Return (X, Y) of the center of cell containing provided text 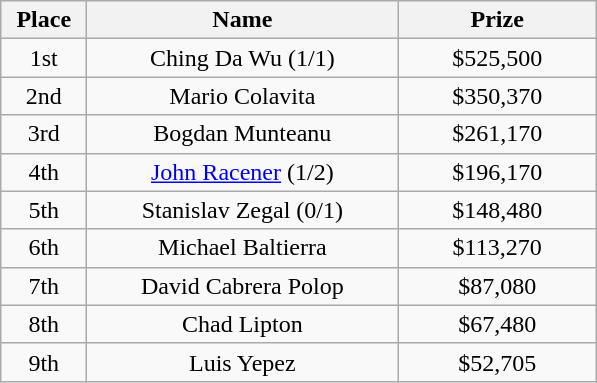
8th (44, 324)
Bogdan Munteanu (242, 134)
7th (44, 286)
1st (44, 58)
Luis Yepez (242, 362)
Name (242, 20)
$87,080 (498, 286)
$52,705 (498, 362)
4th (44, 172)
3rd (44, 134)
John Racener (1/2) (242, 172)
$67,480 (498, 324)
$525,500 (498, 58)
Place (44, 20)
Ching Da Wu (1/1) (242, 58)
Chad Lipton (242, 324)
Prize (498, 20)
$148,480 (498, 210)
$113,270 (498, 248)
5th (44, 210)
David Cabrera Polop (242, 286)
Stanislav Zegal (0/1) (242, 210)
Michael Baltierra (242, 248)
Mario Colavita (242, 96)
2nd (44, 96)
6th (44, 248)
$350,370 (498, 96)
$261,170 (498, 134)
$196,170 (498, 172)
9th (44, 362)
